Find where the given text appears and provide that cell's center as [x, y] coordinate. 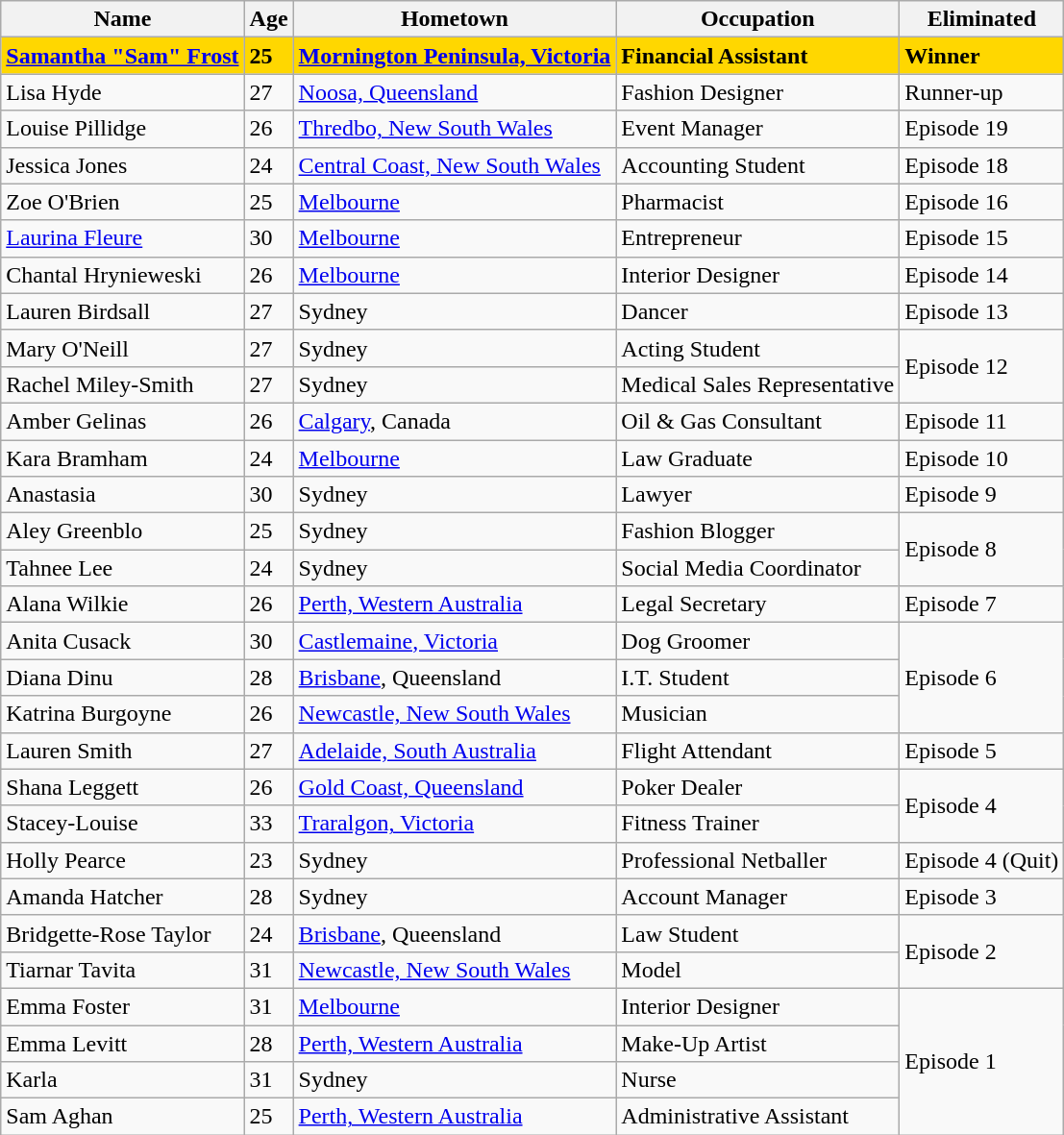
Calgary, Canada [455, 421]
Lauren Birdsall [123, 311]
Laurina Fleure [123, 238]
Episode 14 [982, 275]
Financial Assistant [757, 56]
Age [269, 19]
Aley Greenblo [123, 531]
Sam Aghan [123, 1117]
Social Media Coordinator [757, 568]
Runner-up [982, 92]
Rachel Miley-Smith [123, 384]
Shana Leggett [123, 787]
Dog Groomer [757, 641]
Emma Levitt [123, 1043]
Mornington Peninsula, Victoria [455, 56]
Castlemaine, Victoria [455, 641]
Katrina Burgoyne [123, 714]
Acting Student [757, 348]
Pharmacist [757, 202]
Law Student [757, 933]
Adelaide, South Australia [455, 751]
Episode 11 [982, 421]
Noosa, Queensland [455, 92]
Legal Secretary [757, 605]
Amber Gelinas [123, 421]
Thredbo, New South Wales [455, 129]
Musician [757, 714]
Gold Coast, Queensland [455, 787]
Tahnee Lee [123, 568]
23 [269, 860]
Episode 7 [982, 605]
Traralgon, Victoria [455, 824]
Episode 3 [982, 897]
Eliminated [982, 19]
Fashion Designer [757, 92]
Anastasia [123, 495]
I.T. Student [757, 678]
Karla [123, 1080]
Lawyer [757, 495]
Account Manager [757, 897]
Episode 1 [982, 1061]
Episode 9 [982, 495]
Episode 15 [982, 238]
Episode 8 [982, 550]
Episode 5 [982, 751]
Episode 19 [982, 129]
Lisa Hyde [123, 92]
Jessica Jones [123, 165]
Flight Attendant [757, 751]
Kara Bramham [123, 458]
Accounting Student [757, 165]
Hometown [455, 19]
Tiarnar Tavita [123, 970]
Name [123, 19]
Lauren Smith [123, 751]
Emma Foster [123, 1006]
Fashion Blogger [757, 531]
Professional Netballer [757, 860]
Entrepreneur [757, 238]
Anita Cusack [123, 641]
Episode 13 [982, 311]
Episode 10 [982, 458]
Episode 18 [982, 165]
Nurse [757, 1080]
Stacey-Louise [123, 824]
Poker Dealer [757, 787]
Winner [982, 56]
Episode 12 [982, 366]
Event Manager [757, 129]
Episode 4 (Quit) [982, 860]
Episode 2 [982, 951]
Amanda Hatcher [123, 897]
Louise Pillidge [123, 129]
Chantal Hrynieweski [123, 275]
Episode 6 [982, 678]
Diana Dinu [123, 678]
Medical Sales Representative [757, 384]
Oil & Gas Consultant [757, 421]
Model [757, 970]
Episode 16 [982, 202]
Occupation [757, 19]
Administrative Assistant [757, 1117]
Alana Wilkie [123, 605]
Fitness Trainer [757, 824]
Bridgette-Rose Taylor [123, 933]
Central Coast, New South Wales [455, 165]
Dancer [757, 311]
Episode 4 [982, 805]
Samantha "Sam" Frost [123, 56]
Holly Pearce [123, 860]
Mary O'Neill [123, 348]
Law Graduate [757, 458]
33 [269, 824]
Make-Up Artist [757, 1043]
Zoe O'Brien [123, 202]
